Pinpoint the cell where the given text exists, returning its [X, Y] midpoint coordinate. 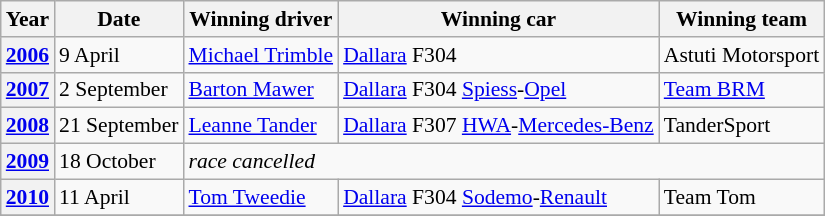
Winning car [498, 19]
Tom Tweedie [260, 197]
Dallara F304 Spiess-Opel [498, 90]
Year [28, 19]
Team BRM [742, 90]
9 April [118, 55]
TanderSport [742, 126]
Astuti Motorsport [742, 55]
Dallara F304 Sodemo-Renault [498, 197]
2010 [28, 197]
11 April [118, 197]
Dallara F304 [498, 55]
Michael Trimble [260, 55]
Dallara F307 HWA-Mercedes-Benz [498, 126]
Winning team [742, 19]
21 September [118, 126]
Winning driver [260, 19]
race cancelled [504, 162]
18 October [118, 162]
2 September [118, 90]
2006 [28, 55]
2008 [28, 126]
2007 [28, 90]
Leanne Tander [260, 126]
2009 [28, 162]
Team Tom [742, 197]
Barton Mawer [260, 90]
Date [118, 19]
